Pinpoint the cell where the given text exists, returning its [x, y] midpoint coordinate. 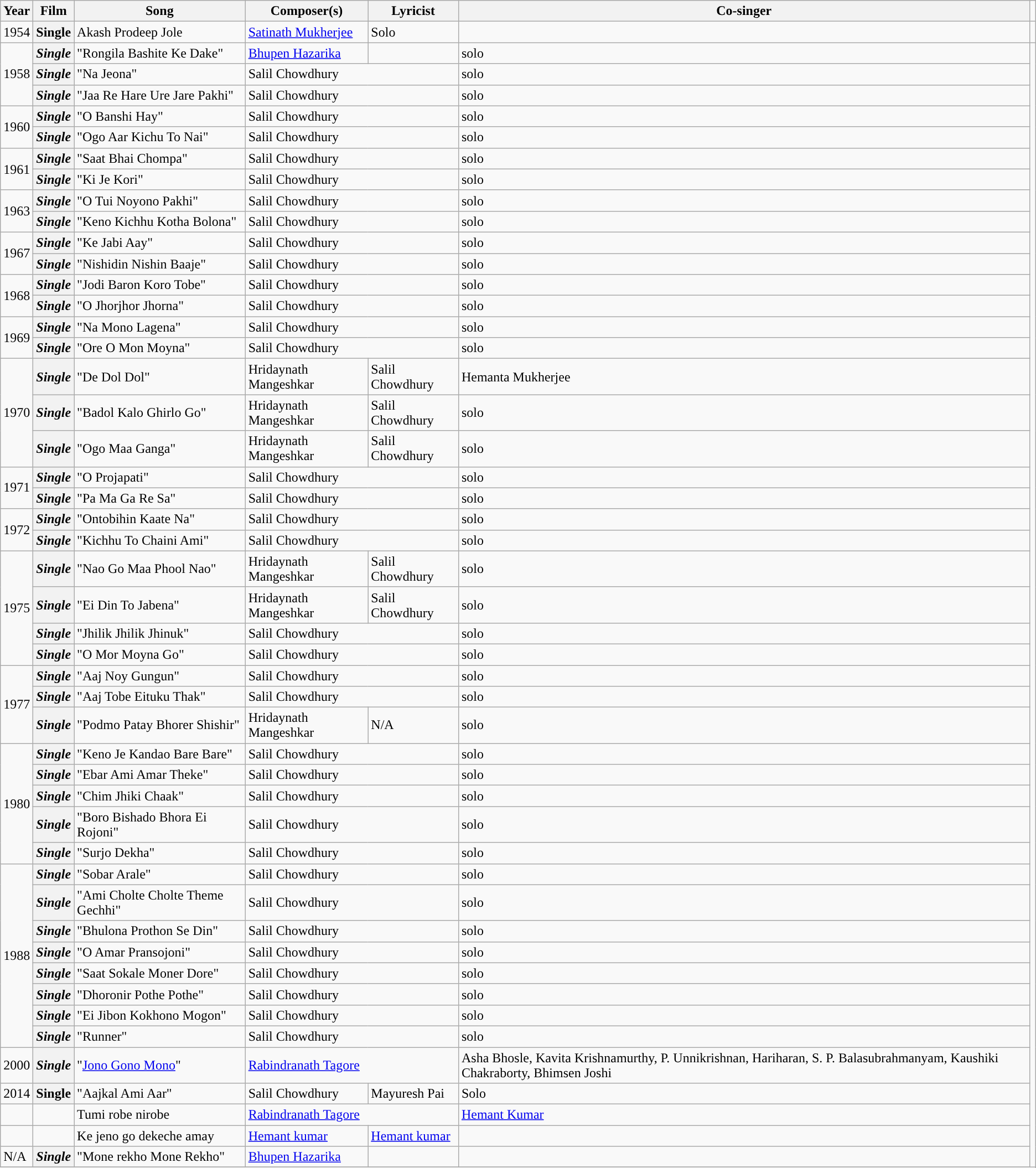
Asha Bhosle, Kavita Krishnamurthy, P. Unnikrishnan, Hariharan, S. P. Balasubrahmanyam, Kaushiki Chakraborty, Bhimsen Joshi [744, 1065]
1958 [17, 74]
"Ogo Aar Kichu To Nai" [160, 137]
Tumi robe nirobe [160, 1115]
Ke jeno go dekeche amay [160, 1136]
Composer(s) [307, 11]
"Na Mono Lagena" [160, 327]
1970 [17, 413]
"Pa Ma Ga Re Sa" [160, 498]
"Nishidin Nishin Baaje" [160, 264]
1975 [17, 608]
"Sobar Arale" [160, 874]
"Keno Je Kandao Bare Bare" [160, 754]
Akash Prodeep Jole [160, 32]
Mayuresh Pai [413, 1094]
"Nao Go Maa Phool Nao" [160, 569]
2000 [17, 1065]
"Ami Cholte Cholte Theme Gechhi" [160, 902]
"Runner" [160, 1036]
1988 [17, 955]
"Jono Gono Mono" [160, 1065]
Hemant Kumar [744, 1115]
"O Jhorjhor Jhorna" [160, 306]
Film [54, 11]
"Keno Kichhu Kotha Bolona" [160, 221]
"Ontobihin Kaate Na" [160, 519]
"O Mor Moyna Go" [160, 654]
"Jhilik Jhilik Jhinuk" [160, 633]
1977 [17, 704]
"Jodi Baron Koro Tobe" [160, 285]
"Ei Jibon Kokhono Mogon" [160, 1015]
Hemanta Mukherjee [744, 376]
1954 [17, 32]
Year [17, 11]
"O Amar Pransojoni" [160, 952]
"Aaj Noy Gungun" [160, 676]
"Dhoronir Pothe Pothe" [160, 994]
"O Banshi Hay" [160, 116]
Song [160, 11]
1971 [17, 488]
1960 [17, 127]
1963 [17, 211]
"O Tui Noyono Pakhi" [160, 200]
"Aaj Tobe Eituku Thak" [160, 697]
"O Projapati" [160, 477]
"Jaa Re Hare Ure Jare Pakhi" [160, 95]
"Aajkal Ami Aar" [160, 1094]
"Saat Bhai Chompa" [160, 158]
1967 [17, 253]
"Bhulona Prothon Se Din" [160, 931]
"De Dol Dol" [160, 376]
"Na Jeona" [160, 74]
"Ore O Mon Moyna" [160, 348]
"Kichhu To Chaini Ami" [160, 540]
"Chim Jhiki Chaak" [160, 796]
"Saat Sokale Moner Dore" [160, 973]
"Badol Kalo Ghirlo Go" [160, 413]
1972 [17, 530]
"Surjo Dekha" [160, 853]
1969 [17, 338]
Satinath Mukherjee [307, 32]
"Ogo Maa Ganga" [160, 448]
"Boro Bishado Bhora Ei Rojoni" [160, 825]
"Rongila Bashite Ke Dake" [160, 53]
"Ki Je Kori" [160, 179]
Co-singer [744, 11]
"Ke Jabi Aay" [160, 242]
1968 [17, 296]
Lyricist [413, 11]
"Mone rekho Mone Rekho" [160, 1157]
2014 [17, 1094]
"Ebar Ami Amar Theke" [160, 775]
1961 [17, 169]
1980 [17, 804]
"Ei Din To Jabena" [160, 604]
"Podmo Patay Bhorer Shishir" [160, 725]
